Extract the (x, y) coordinate from the center of the cell holding the provided text.  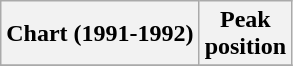
Chart (1991-1992) (100, 34)
Peakposition (245, 34)
